Determine the (x, y) coordinate at the center of the cell enclosing the given text.  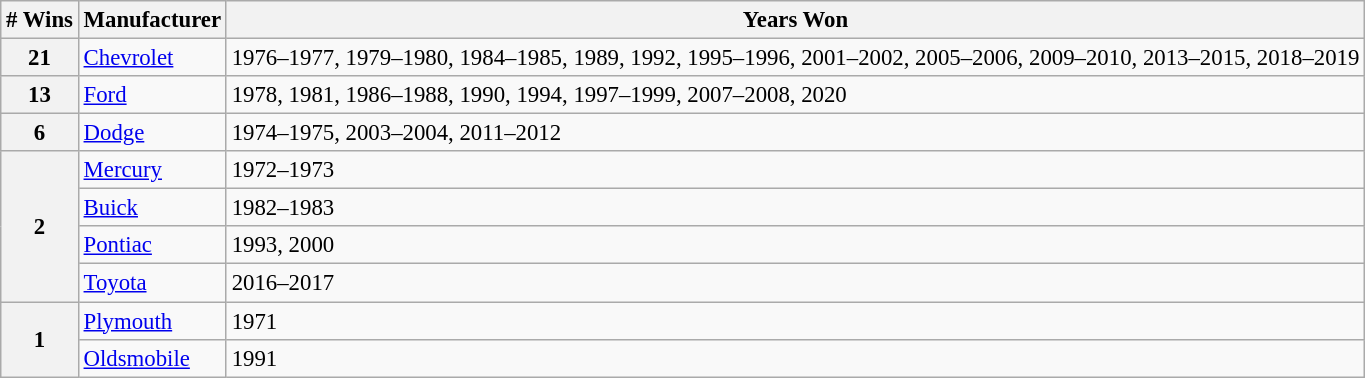
Mercury (152, 170)
21 (40, 58)
13 (40, 95)
6 (40, 133)
Pontiac (152, 245)
1 (40, 340)
1972–1973 (795, 170)
Manufacturer (152, 20)
1982–1983 (795, 208)
1991 (795, 358)
2 (40, 226)
Plymouth (152, 321)
1974–1975, 2003–2004, 2011–2012 (795, 133)
Ford (152, 95)
# Wins (40, 20)
1993, 2000 (795, 245)
1978, 1981, 1986–1988, 1990, 1994, 1997–1999, 2007–2008, 2020 (795, 95)
2016–2017 (795, 283)
Oldsmobile (152, 358)
1971 (795, 321)
Chevrolet (152, 58)
Years Won (795, 20)
1976–1977, 1979–1980, 1984–1985, 1989, 1992, 1995–1996, 2001–2002, 2005–2006, 2009–2010, 2013–2015, 2018–2019 (795, 58)
Dodge (152, 133)
Buick (152, 208)
Toyota (152, 283)
